Capture the cell that displays the provided text and extract its (X, Y) central coordinate. 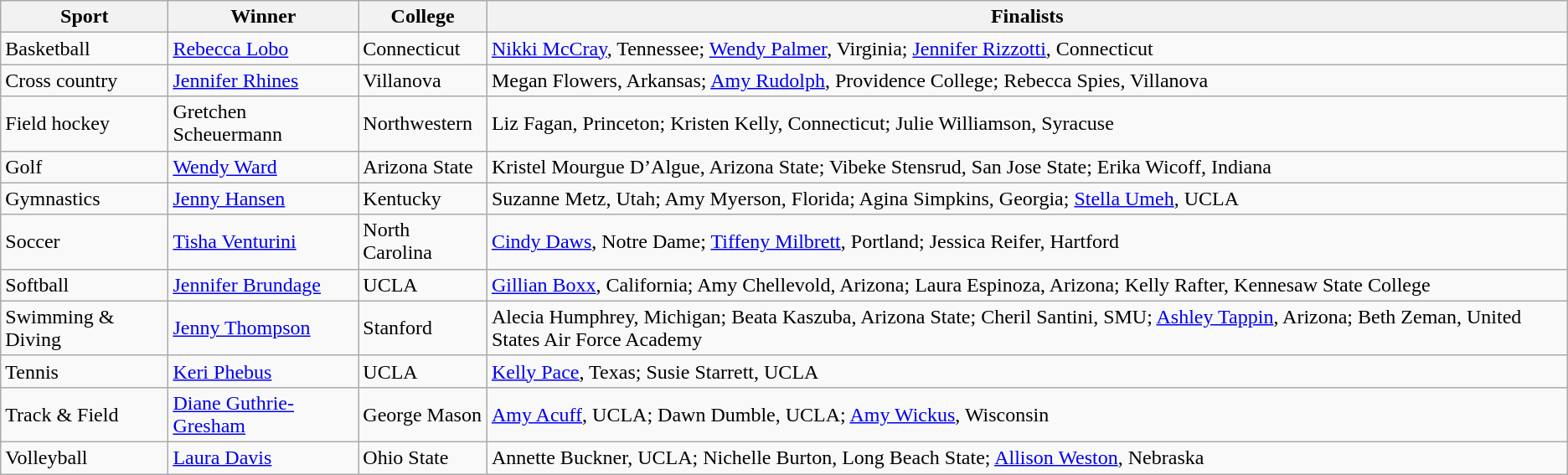
Swimming & Diving (85, 328)
Gretchen Scheuermann (263, 124)
Golf (85, 167)
Laura Davis (263, 457)
Tisha Venturini (263, 241)
Kristel Mourgue D’Algue, Arizona State; Vibeke Stensrud, San Jose State; Erika Wicoff, Indiana (1027, 167)
Field hockey (85, 124)
Amy Acuff, UCLA; Dawn Dumble, UCLA; Amy Wickus, Wisconsin (1027, 414)
Softball (85, 285)
Tennis (85, 371)
Annette Buckner, UCLA; Nichelle Burton, Long Beach State; Allison Weston, Nebraska (1027, 457)
Jennifer Brundage (263, 285)
George Mason (423, 414)
Track & Field (85, 414)
Gillian Boxx, California; Amy Chellevold, Arizona; Laura Espinoza, Arizona; Kelly Rafter, Kennesaw State College (1027, 285)
Wendy Ward (263, 167)
Winner (263, 17)
North Carolina (423, 241)
Gymnastics (85, 199)
Basketball (85, 49)
Nikki McCray, Tennessee; Wendy Palmer, Virginia; Jennifer Rizzotti, Connecticut (1027, 49)
Cross country (85, 80)
Megan Flowers, Arkansas; Amy Rudolph, Providence College; Rebecca Spies, Villanova (1027, 80)
Sport (85, 17)
Northwestern (423, 124)
Finalists (1027, 17)
Stanford (423, 328)
Jenny Thompson (263, 328)
Jennifer Rhines (263, 80)
Villanova (423, 80)
Rebecca Lobo (263, 49)
Arizona State (423, 167)
Volleyball (85, 457)
Ohio State (423, 457)
Kentucky (423, 199)
Kelly Pace, Texas; Susie Starrett, UCLA (1027, 371)
Liz Fagan, Princeton; Kristen Kelly, Connecticut; Julie Williamson, Syracuse (1027, 124)
Connecticut (423, 49)
Soccer (85, 241)
Jenny Hansen (263, 199)
College (423, 17)
Suzanne Metz, Utah; Amy Myerson, Florida; Agina Simpkins, Georgia; Stella Umeh, UCLA (1027, 199)
Alecia Humphrey, Michigan; Beata Kaszuba, Arizona State; Cheril Santini, SMU; Ashley Tappin, Arizona; Beth Zeman, United States Air Force Academy (1027, 328)
Cindy Daws, Notre Dame; Tiffeny Milbrett, Portland; Jessica Reifer, Hartford (1027, 241)
Keri Phebus (263, 371)
Diane Guthrie-Gresham (263, 414)
